Determine the (X, Y) coordinate at the center of the cell enclosing the given text.  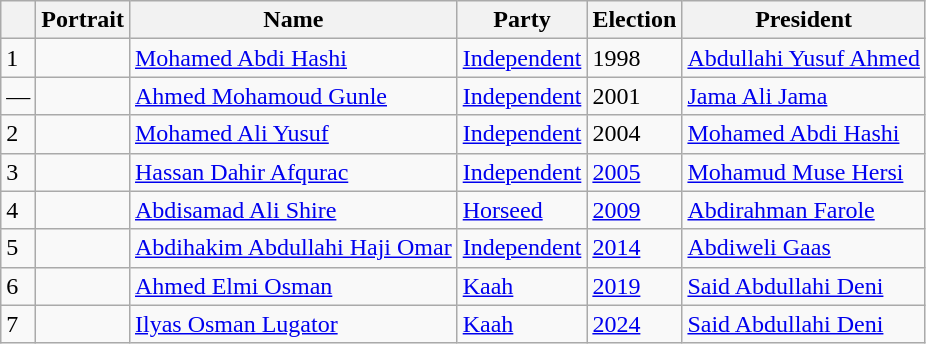
Party (522, 20)
Election (634, 20)
4 (18, 210)
3 (18, 172)
Name (293, 20)
Mohamed Ali Yusuf (293, 134)
2004 (634, 134)
2014 (634, 248)
2019 (634, 286)
2 (18, 134)
Abdullahi Yusuf Ahmed (804, 58)
Abdiweli Gaas (804, 248)
Ahmed Elmi Osman (293, 286)
2024 (634, 324)
5 (18, 248)
Abdihakim Abdullahi Haji Omar (293, 248)
1 (18, 58)
Abdirahman Farole (804, 210)
President (804, 20)
Abdisamad Ali Shire (293, 210)
Portrait (83, 20)
2005 (634, 172)
2009 (634, 210)
1998 (634, 58)
— (18, 96)
Jama Ali Jama (804, 96)
Ahmed Mohamoud Gunle (293, 96)
7 (18, 324)
Ilyas Osman Lugator (293, 324)
6 (18, 286)
Mohamud Muse Hersi (804, 172)
Hassan Dahir Afqurac (293, 172)
Horseed (522, 210)
2001 (634, 96)
